Determine the (X, Y) coordinate at the center of the cell enclosing the given text.  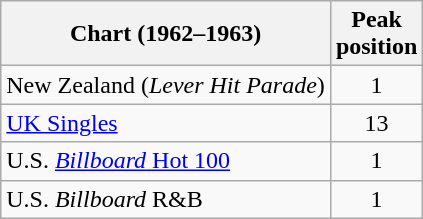
New Zealand (Lever Hit Parade) (166, 85)
Chart (1962–1963) (166, 34)
U.S. Billboard Hot 100 (166, 161)
U.S. Billboard R&B (166, 199)
Peakposition (376, 34)
13 (376, 123)
UK Singles (166, 123)
